Find where the given text appears and provide that cell's center as (x, y) coordinate. 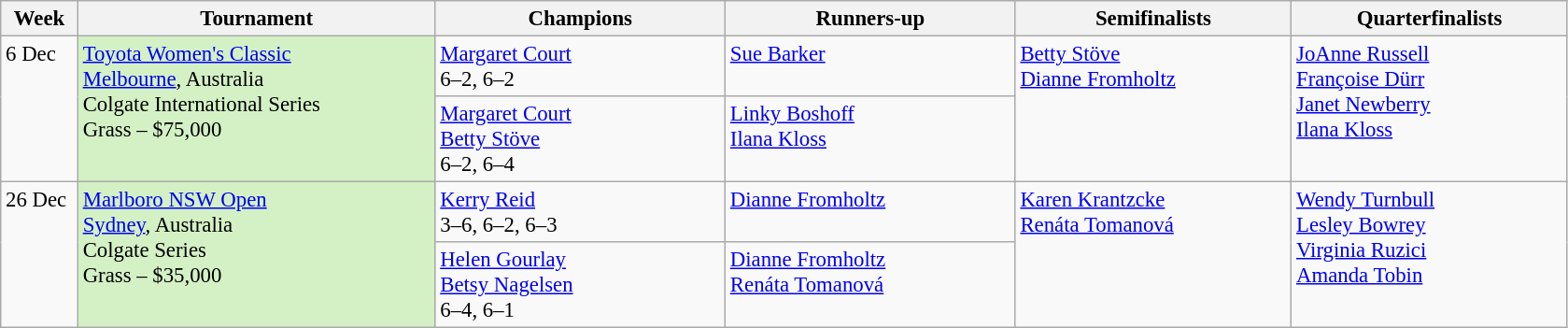
Tournament (256, 19)
Quarterfinalists (1430, 19)
Linky Boshoff Ilana Kloss (870, 139)
26 Dec (39, 255)
Sue Barker (870, 67)
Semifinalists (1153, 19)
Wendy Turnbull Lesley Bowrey Virginia Ruzici Amanda Tobin (1430, 255)
Kerry Reid3–6, 6–2, 6–3 (581, 213)
Dianne Fromholtz (870, 213)
Karen Krantzcke Renáta Tomanová (1153, 255)
6 Dec (39, 109)
Runners-up (870, 19)
Marlboro NSW OpenSydney, Australia Colgate SeriesGrass – $35,000 (256, 255)
Dianne Fromholtz Renáta Tomanová (870, 285)
Betty Stöve Dianne Fromholtz (1153, 109)
Margaret Court 6–2, 6–2 (581, 67)
Helen Gourlay Betsy Nagelsen6–4, 6–1 (581, 285)
Week (39, 19)
Margaret Court Betty Stöve6–2, 6–4 (581, 139)
JoAnne Russell Françoise Dürr Janet Newberry Ilana Kloss (1430, 109)
Champions (581, 19)
Toyota Women's ClassicMelbourne, Australia Colgate International SeriesGrass – $75,000 (256, 109)
